Scan for the cell matching the given text and deliver its (X, Y) coordinate at center. 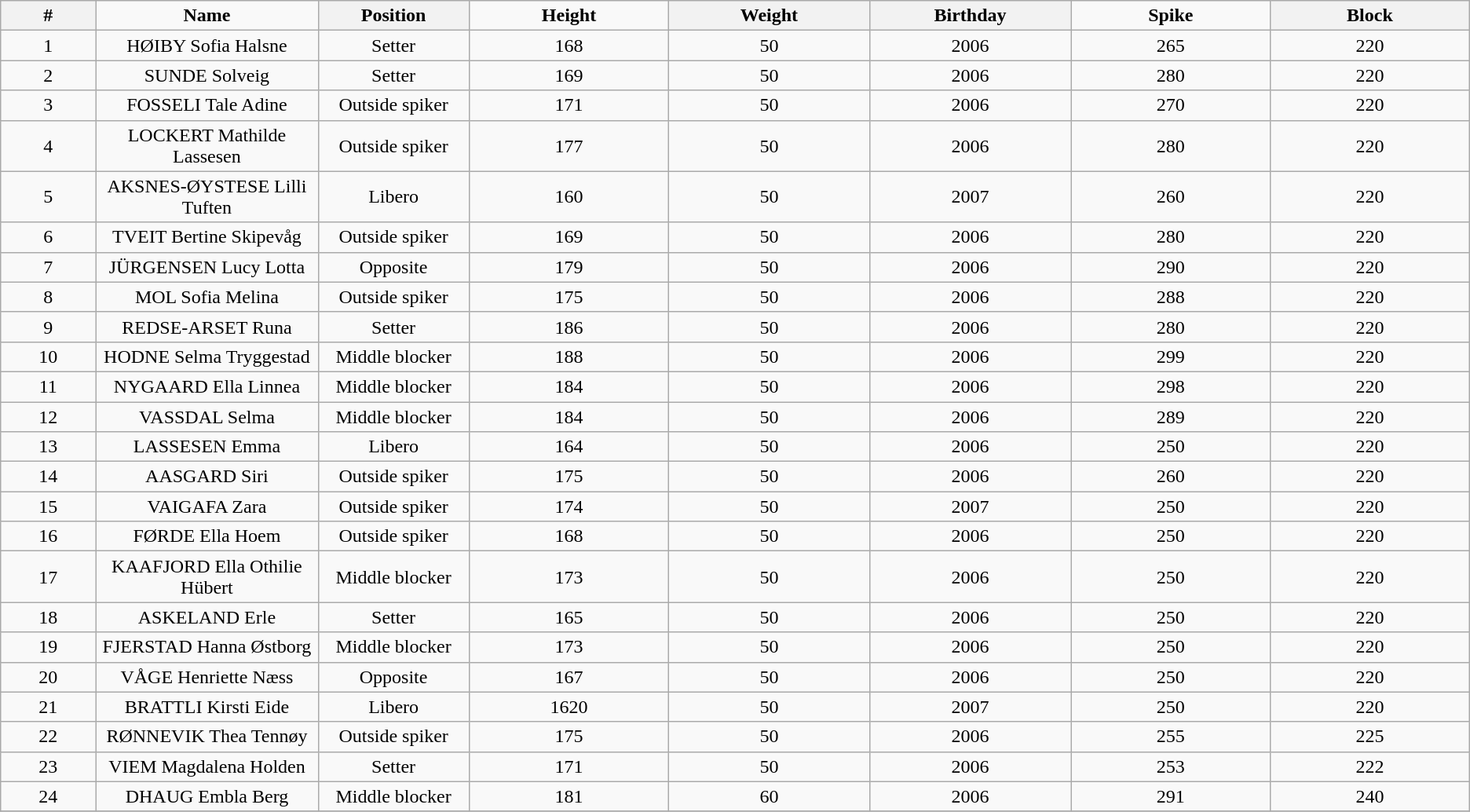
5 (49, 196)
15 (49, 507)
VÅGE Henriette Næss (207, 677)
SUNDE Solveig (207, 75)
19 (49, 647)
FOSSELI Tale Adine (207, 105)
24 (49, 796)
23 (49, 766)
160 (569, 196)
179 (569, 267)
Position (393, 16)
VASSDAL Selma (207, 417)
LASSESEN Emma (207, 447)
288 (1170, 297)
222 (1370, 766)
HODNE Selma Tryggestad (207, 357)
188 (569, 357)
AASGARD Siri (207, 477)
7 (49, 267)
13 (49, 447)
1 (49, 46)
20 (49, 677)
270 (1170, 105)
1620 (569, 707)
290 (1170, 267)
# (49, 16)
10 (49, 357)
165 (569, 617)
6 (49, 237)
FJERSTAD Hanna Østborg (207, 647)
12 (49, 417)
60 (770, 796)
4 (49, 146)
181 (569, 796)
KAAFJORD Ella Othilie Hübert (207, 576)
240 (1370, 796)
8 (49, 297)
FØRDE Ella Hoem (207, 536)
298 (1170, 386)
167 (569, 677)
REDSE-ARSET Runa (207, 327)
Spike (1170, 16)
Birthday (971, 16)
Block (1370, 16)
177 (569, 146)
Name (207, 16)
VAIGAFA Zara (207, 507)
BRATTLI Kirsti Eide (207, 707)
174 (569, 507)
DHAUG Embla Berg (207, 796)
265 (1170, 46)
RØNNEVIK Thea Tennøy (207, 737)
291 (1170, 796)
14 (49, 477)
299 (1170, 357)
ASKELAND Erle (207, 617)
11 (49, 386)
16 (49, 536)
289 (1170, 417)
253 (1170, 766)
225 (1370, 737)
HØIBY Sofia Halsne (207, 46)
3 (49, 105)
VIEM Magdalena Holden (207, 766)
TVEIT Bertine Skipevåg (207, 237)
21 (49, 707)
9 (49, 327)
255 (1170, 737)
JÜRGENSEN Lucy Lotta (207, 267)
MOL Sofia Melina (207, 297)
18 (49, 617)
NYGAARD Ella Linnea (207, 386)
Height (569, 16)
186 (569, 327)
Weight (770, 16)
LOCKERT Mathilde Lassesen (207, 146)
2 (49, 75)
AKSNES-ØYSTESE Lilli Tuften (207, 196)
17 (49, 576)
22 (49, 737)
164 (569, 447)
